Capture the cell that displays the provided text and extract its (X, Y) central coordinate. 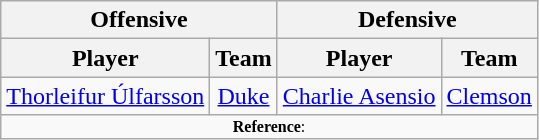
Thorleifur Úlfarsson (106, 96)
Reference: (270, 127)
Charlie Asensio (359, 96)
Defensive (407, 20)
Duke (244, 96)
Clemson (489, 96)
Offensive (140, 20)
